Detect which cell encompasses the target text, then output its (x, y) center coordinate. 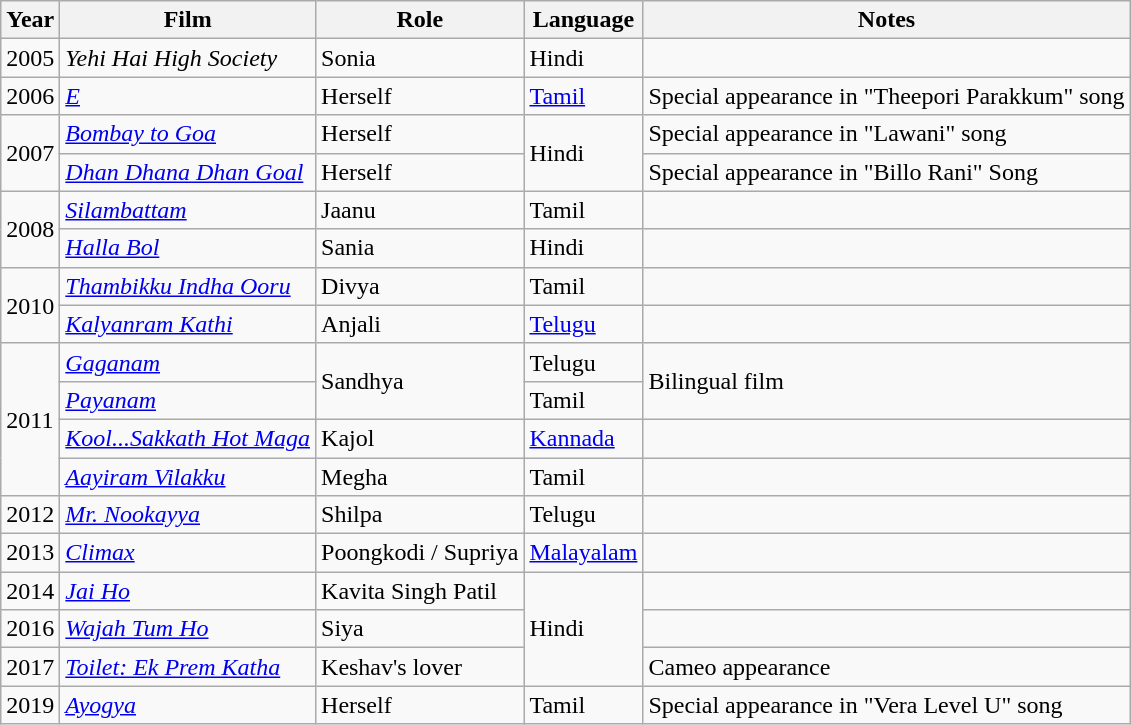
2013 (30, 553)
Sania (420, 248)
2016 (30, 629)
2012 (30, 515)
Mr. Nookayya (188, 515)
Special appearance in "Lawani" song (886, 134)
Toilet: Ek Prem Katha (188, 667)
Kannada (584, 438)
Climax (188, 553)
Notes (886, 20)
2019 (30, 705)
Aayiram Vilakku (188, 477)
Shilpa (420, 515)
Dhan Dhana Dhan Goal (188, 172)
2014 (30, 591)
Cameo appearance (886, 667)
Payanam (188, 400)
2017 (30, 667)
Halla Bol (188, 248)
2005 (30, 58)
Gaganam (188, 362)
Kavita Singh Patil (420, 591)
Ayogya (188, 705)
Divya (420, 286)
2008 (30, 229)
Malayalam (584, 553)
Keshav's lover (420, 667)
Sandhya (420, 381)
Special appearance in "Billo Rani" Song (886, 172)
E (188, 96)
2010 (30, 305)
2007 (30, 153)
Kalyanram Kathi (188, 324)
Megha (420, 477)
Jai Ho (188, 591)
Yehi Hai High Society (188, 58)
Language (584, 20)
Year (30, 20)
Thambikku Indha Ooru (188, 286)
Sonia (420, 58)
Anjali (420, 324)
2011 (30, 419)
Siya (420, 629)
2006 (30, 96)
Poongkodi / Supriya (420, 553)
Jaanu (420, 210)
Silambattam (188, 210)
Kajol (420, 438)
Bilingual film (886, 381)
Kool...Sakkath Hot Maga (188, 438)
Special appearance in "Theepori Parakkum" song (886, 96)
Role (420, 20)
Wajah Tum Ho (188, 629)
Film (188, 20)
Bombay to Goa (188, 134)
Special appearance in "Vera Level U" song (886, 705)
